Detect which cell encompasses the target text, then output its [X, Y] center coordinate. 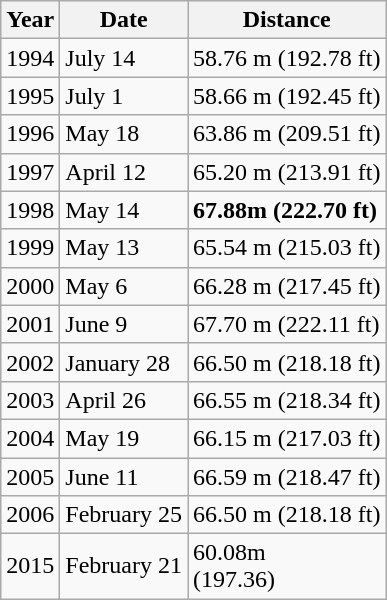
January 28 [124, 362]
1996 [30, 134]
2000 [30, 286]
66.59 m (218.47 ft) [287, 477]
May 14 [124, 210]
2002 [30, 362]
58.76 m (192.78 ft) [287, 58]
2006 [30, 515]
Year [30, 20]
February 21 [124, 566]
1995 [30, 96]
Distance [287, 20]
67.88m (222.70 ft) [287, 210]
April 12 [124, 172]
63.86 m (209.51 ft) [287, 134]
1994 [30, 58]
April 26 [124, 400]
60.08m(197.36) [287, 566]
May 19 [124, 438]
June 11 [124, 477]
May 18 [124, 134]
2005 [30, 477]
65.20 m (213.91 ft) [287, 172]
Date [124, 20]
2004 [30, 438]
1998 [30, 210]
July 14 [124, 58]
2015 [30, 566]
1999 [30, 248]
July 1 [124, 96]
May 6 [124, 286]
66.15 m (217.03 ft) [287, 438]
2003 [30, 400]
67.70 m (222.11 ft) [287, 324]
66.55 m (218.34 ft) [287, 400]
1997 [30, 172]
65.54 m (215.03 ft) [287, 248]
66.28 m (217.45 ft) [287, 286]
2001 [30, 324]
May 13 [124, 248]
58.66 m (192.45 ft) [287, 96]
February 25 [124, 515]
June 9 [124, 324]
